Extract the (X, Y) coordinate from the center of the cell holding the provided text.  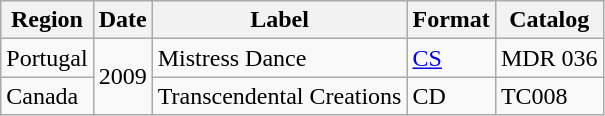
Format (451, 20)
CS (451, 58)
2009 (122, 77)
Label (280, 20)
Date (122, 20)
Portugal (47, 58)
Transcendental Creations (280, 96)
MDR 036 (549, 58)
Canada (47, 96)
Mistress Dance (280, 58)
Region (47, 20)
Catalog (549, 20)
CD (451, 96)
TC008 (549, 96)
